Find where the given text appears and provide that cell's center as [X, Y] coordinate. 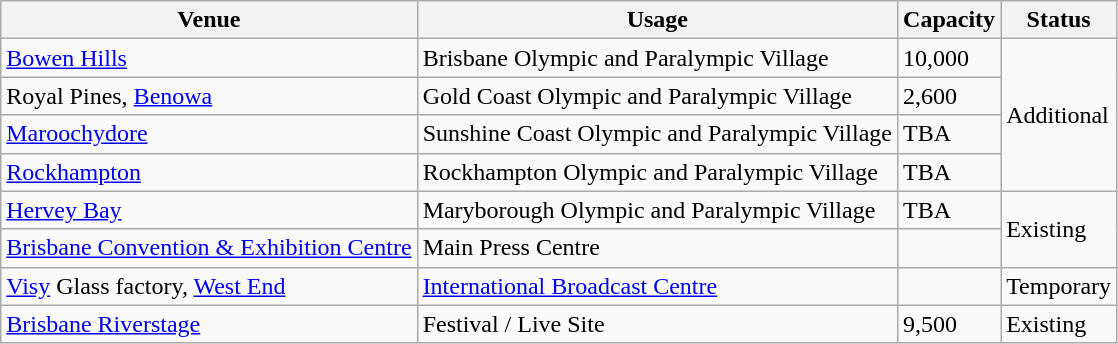
Bowen Hills [209, 58]
2,600 [950, 96]
Main Press Centre [657, 248]
Sunshine Coast Olympic and Paralympic Village [657, 134]
Rockhampton [209, 172]
Venue [209, 20]
Visy Glass factory, West End [209, 286]
Maroochydore [209, 134]
Rockhampton Olympic and Paralympic Village [657, 172]
Royal Pines, Benowa [209, 96]
Brisbane Riverstage [209, 324]
Brisbane Olympic and Paralympic Village [657, 58]
Capacity [950, 20]
Maryborough Olympic and Paralympic Village [657, 210]
Status [1059, 20]
10,000 [950, 58]
Temporary [1059, 286]
9,500 [950, 324]
International Broadcast Centre [657, 286]
Gold Coast Olympic and Paralympic Village [657, 96]
Brisbane Convention & Exhibition Centre [209, 248]
Usage [657, 20]
Additional [1059, 115]
Festival / Live Site [657, 324]
Hervey Bay [209, 210]
